Provide the [x, y] coordinate of the cell's center where the given text is located.  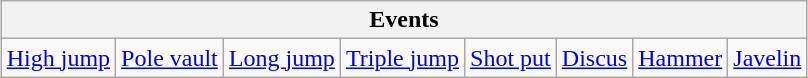
Discus [594, 58]
Triple jump [402, 58]
High jump [58, 58]
Long jump [282, 58]
Hammer [680, 58]
Shot put [511, 58]
Events [404, 20]
Pole vault [170, 58]
Javelin [768, 58]
